For the text-containing cell, return its midpoint in (X, Y) coordinate format. 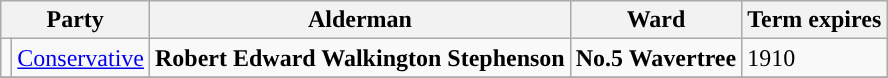
Ward (656, 20)
Party (76, 20)
No.5 Wavertree (656, 58)
Conservative (81, 58)
Term expires (814, 20)
Alderman (360, 20)
1910 (814, 58)
Robert Edward Walkington Stephenson (360, 58)
